Provide the (X, Y) coordinate of the cell's center where the given text is located.  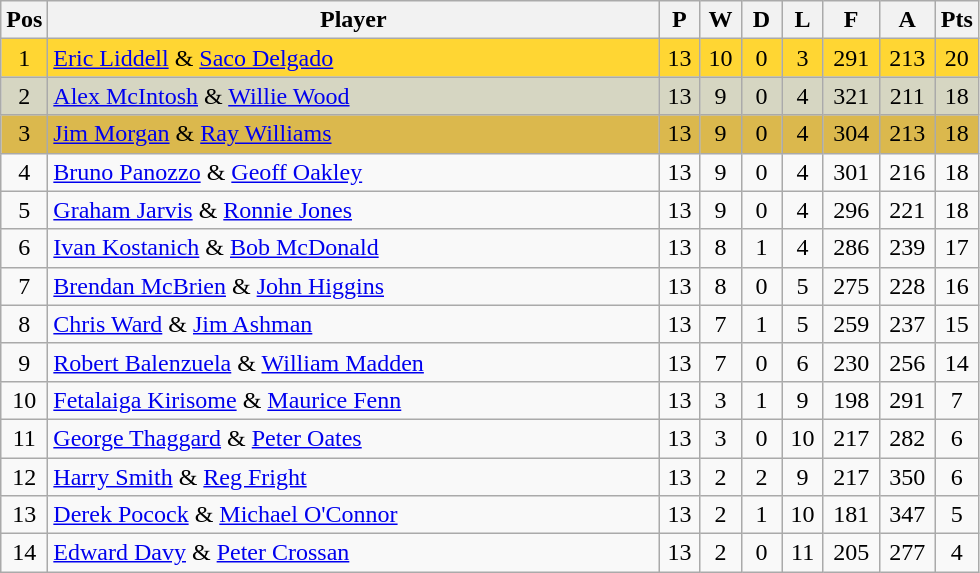
Derek Pocock & Michael O'Connor (354, 515)
Ivan Kostanich & Bob McDonald (354, 248)
216 (907, 172)
Jim Morgan & Ray Williams (354, 134)
239 (907, 248)
17 (956, 248)
Edward Davy & Peter Crossan (354, 553)
228 (907, 286)
221 (907, 210)
Brendan McBrien & John Higgins (354, 286)
Chris Ward & Jim Ashman (354, 324)
282 (907, 438)
304 (851, 134)
211 (907, 96)
Bruno Panozzo & Geoff Oakley (354, 172)
12 (24, 477)
Pts (956, 20)
Harry Smith & Reg Fright (354, 477)
230 (851, 362)
F (851, 20)
198 (851, 400)
D (762, 20)
George Thaggard & Peter Oates (354, 438)
277 (907, 553)
205 (851, 553)
Player (354, 20)
321 (851, 96)
W (720, 20)
20 (956, 58)
286 (851, 248)
256 (907, 362)
P (680, 20)
301 (851, 172)
15 (956, 324)
L (802, 20)
16 (956, 286)
Fetalaiga Kirisome & Maurice Fenn (354, 400)
A (907, 20)
Alex McIntosh & Willie Wood (354, 96)
Pos (24, 20)
237 (907, 324)
275 (851, 286)
259 (851, 324)
Robert Balenzuela & William Madden (354, 362)
Graham Jarvis & Ronnie Jones (354, 210)
296 (851, 210)
181 (851, 515)
350 (907, 477)
Eric Liddell & Saco Delgado (354, 58)
347 (907, 515)
